Capture the cell that displays the provided text and extract its [X, Y] central coordinate. 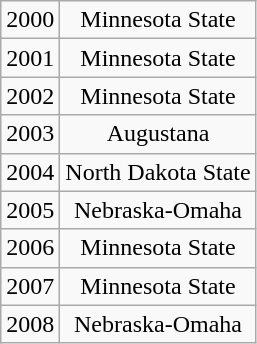
2003 [30, 134]
2005 [30, 210]
2008 [30, 324]
2004 [30, 172]
2001 [30, 58]
2002 [30, 96]
2007 [30, 286]
2006 [30, 248]
North Dakota State [158, 172]
Augustana [158, 134]
2000 [30, 20]
